Detect which cell encompasses the target text, then output its (X, Y) center coordinate. 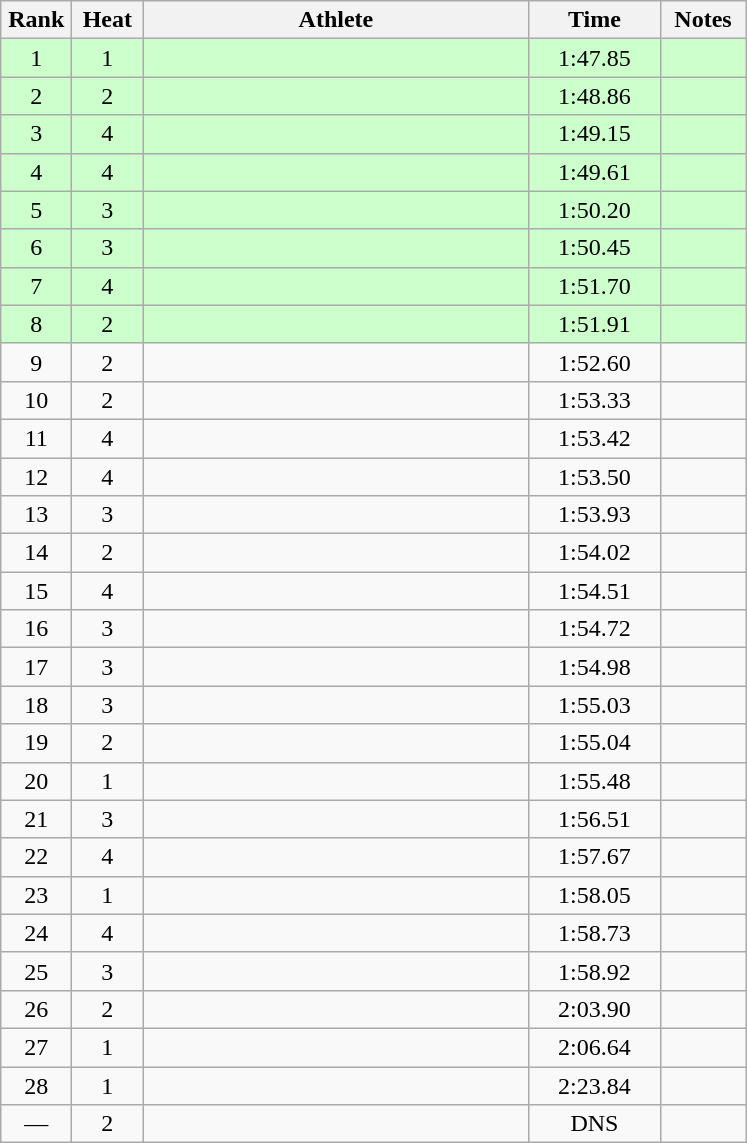
1:58.05 (594, 895)
25 (36, 971)
6 (36, 248)
18 (36, 705)
1:54.02 (594, 553)
24 (36, 933)
17 (36, 667)
26 (36, 1009)
22 (36, 857)
Heat (108, 20)
2:03.90 (594, 1009)
1:54.72 (594, 629)
14 (36, 553)
27 (36, 1047)
1:56.51 (594, 819)
1:49.61 (594, 172)
12 (36, 477)
9 (36, 362)
8 (36, 324)
1:52.60 (594, 362)
19 (36, 743)
1:50.45 (594, 248)
21 (36, 819)
28 (36, 1085)
15 (36, 591)
1:50.20 (594, 210)
Rank (36, 20)
1:53.50 (594, 477)
1:57.67 (594, 857)
1:53.93 (594, 515)
7 (36, 286)
1:48.86 (594, 96)
1:47.85 (594, 58)
1:51.70 (594, 286)
DNS (594, 1124)
1:49.15 (594, 134)
Notes (703, 20)
5 (36, 210)
2:23.84 (594, 1085)
20 (36, 781)
1:51.91 (594, 324)
1:53.42 (594, 438)
2:06.64 (594, 1047)
16 (36, 629)
1:58.92 (594, 971)
1:54.51 (594, 591)
1:55.03 (594, 705)
10 (36, 400)
1:55.48 (594, 781)
— (36, 1124)
13 (36, 515)
11 (36, 438)
1:53.33 (594, 400)
1:58.73 (594, 933)
Athlete (336, 20)
Time (594, 20)
1:55.04 (594, 743)
23 (36, 895)
1:54.98 (594, 667)
